Provide the [X, Y] coordinate of the cell's center where the given text is located.  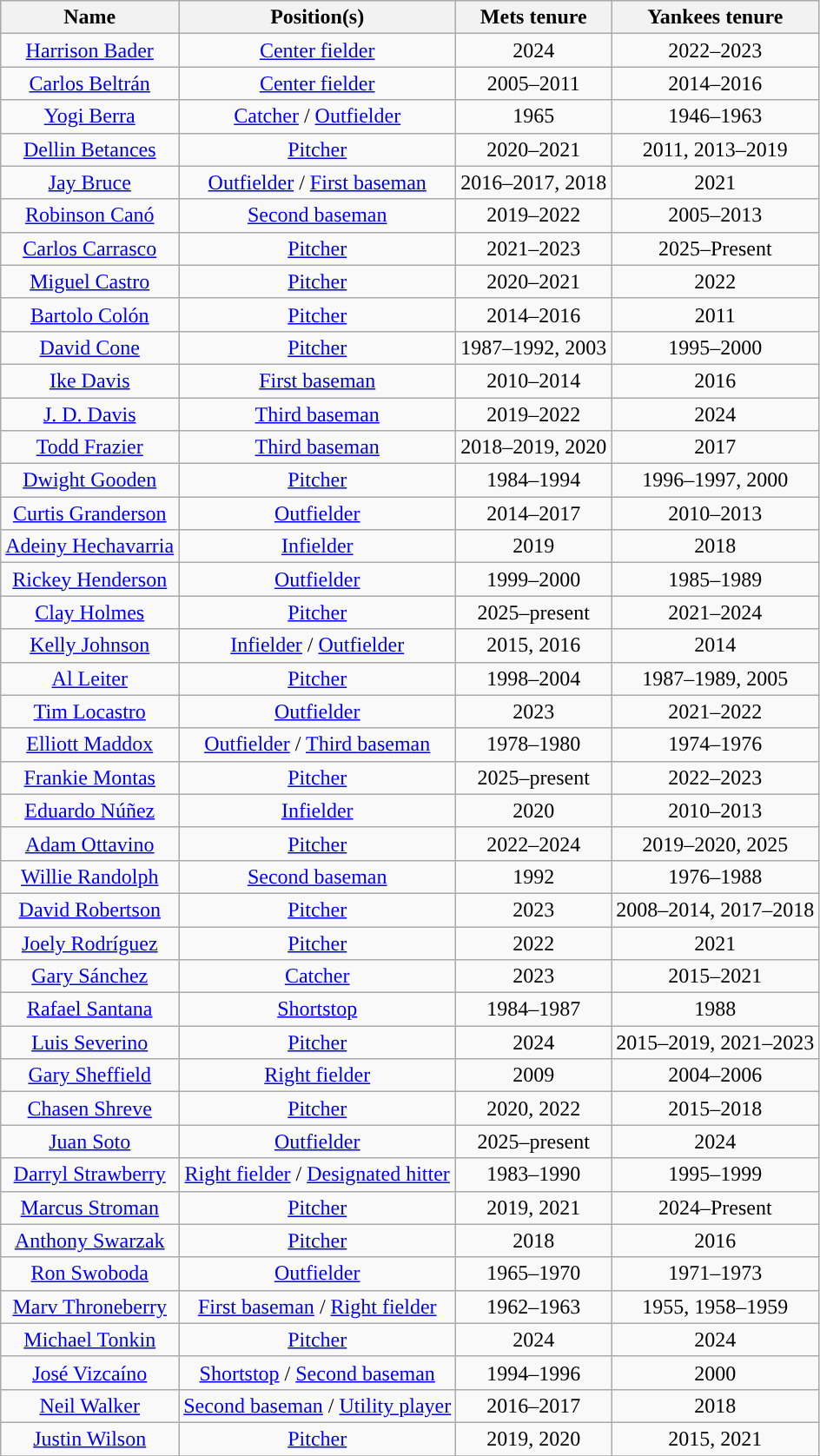
2016–2017, 2018 [533, 182]
2021–2023 [533, 248]
Miguel Castro [90, 281]
Right fielder / Designated hitter [318, 1175]
1962–1963 [533, 1307]
Dellin Betances [90, 149]
Rafael Santana [90, 1009]
1983–1990 [533, 1175]
Carlos Carrasco [90, 248]
2015, 2021 [716, 1439]
Second baseman / Utility player [318, 1406]
Position(s) [318, 17]
Bartolo Colón [90, 314]
2014 [716, 645]
Infielder / Outfielder [318, 645]
1955, 1958–1959 [716, 1307]
Robinson Canó [90, 215]
Justin Wilson [90, 1439]
1965 [533, 116]
2017 [716, 447]
Mets tenure [533, 17]
1992 [533, 877]
2015–2019, 2021–2023 [716, 1042]
2004–2006 [716, 1075]
2010–2014 [533, 381]
First baseman / Right fielder [318, 1307]
Adeiny Hechavarria [90, 546]
1984–1994 [533, 480]
David Cone [90, 347]
2000 [716, 1373]
Marv Throneberry [90, 1307]
2011 [716, 314]
1976–1988 [716, 877]
Outfielder / First baseman [318, 182]
Todd Frazier [90, 447]
Shortstop / Second baseman [318, 1373]
Catcher [318, 976]
2019–2020, 2025 [716, 844]
Catcher / Outfielder [318, 116]
1987–1989, 2005 [716, 678]
2020 [533, 811]
Adam Ottavino [90, 844]
Darryl Strawberry [90, 1175]
Frankie Montas [90, 778]
2009 [533, 1075]
Willie Randolph [90, 877]
2019 [533, 546]
1999–2000 [533, 579]
2015, 2016 [533, 645]
Carlos Beltrán [90, 83]
First baseman [318, 381]
Neil Walker [90, 1406]
Dwight Gooden [90, 480]
2025–Present [716, 248]
Elliott Maddox [90, 745]
Right fielder [318, 1075]
Jay Bruce [90, 182]
1946–1963 [716, 116]
2005–2011 [533, 83]
1984–1987 [533, 1009]
Rickey Henderson [90, 579]
Joely Rodríguez [90, 943]
Michael Tonkin [90, 1340]
2005–2013 [716, 215]
2021–2024 [716, 612]
2015–2018 [716, 1109]
1978–1980 [533, 745]
1995–2000 [716, 347]
Kelly Johnson [90, 645]
1998–2004 [533, 678]
2018–2019, 2020 [533, 447]
Name [90, 17]
Marcus Stroman [90, 1208]
J. D. Davis [90, 414]
1965–1970 [533, 1274]
Curtis Granderson [90, 513]
Gary Sánchez [90, 976]
Chasen Shreve [90, 1109]
Ike Davis [90, 381]
Tim Locastro [90, 711]
1996–1997, 2000 [716, 480]
2015–2021 [716, 976]
Clay Holmes [90, 612]
2022–2024 [533, 844]
Juan Soto [90, 1142]
Anthony Swarzak [90, 1241]
Gary Sheffield [90, 1075]
2011, 2013–2019 [716, 149]
Luis Severino [90, 1042]
Outfielder / Third baseman [318, 745]
1987–1992, 2003 [533, 347]
Yogi Berra [90, 116]
2020, 2022 [533, 1109]
Al Leiter [90, 678]
1974–1976 [716, 745]
2019, 2020 [533, 1439]
1985–1989 [716, 579]
1971–1973 [716, 1274]
Harrison Bader [90, 50]
2019, 2021 [533, 1208]
1995–1999 [716, 1175]
Yankees tenure [716, 17]
2016–2017 [533, 1406]
Shortstop [318, 1009]
1988 [716, 1009]
David Robertson [90, 910]
2014–2017 [533, 513]
2008–2014, 2017–2018 [716, 910]
2024–Present [716, 1208]
José Vizcaíno [90, 1373]
1994–1996 [533, 1373]
Eduardo Núñez [90, 811]
Ron Swoboda [90, 1274]
2021–2022 [716, 711]
